Search for the cell housing the specified text and yield its [x, y] center coordinate. 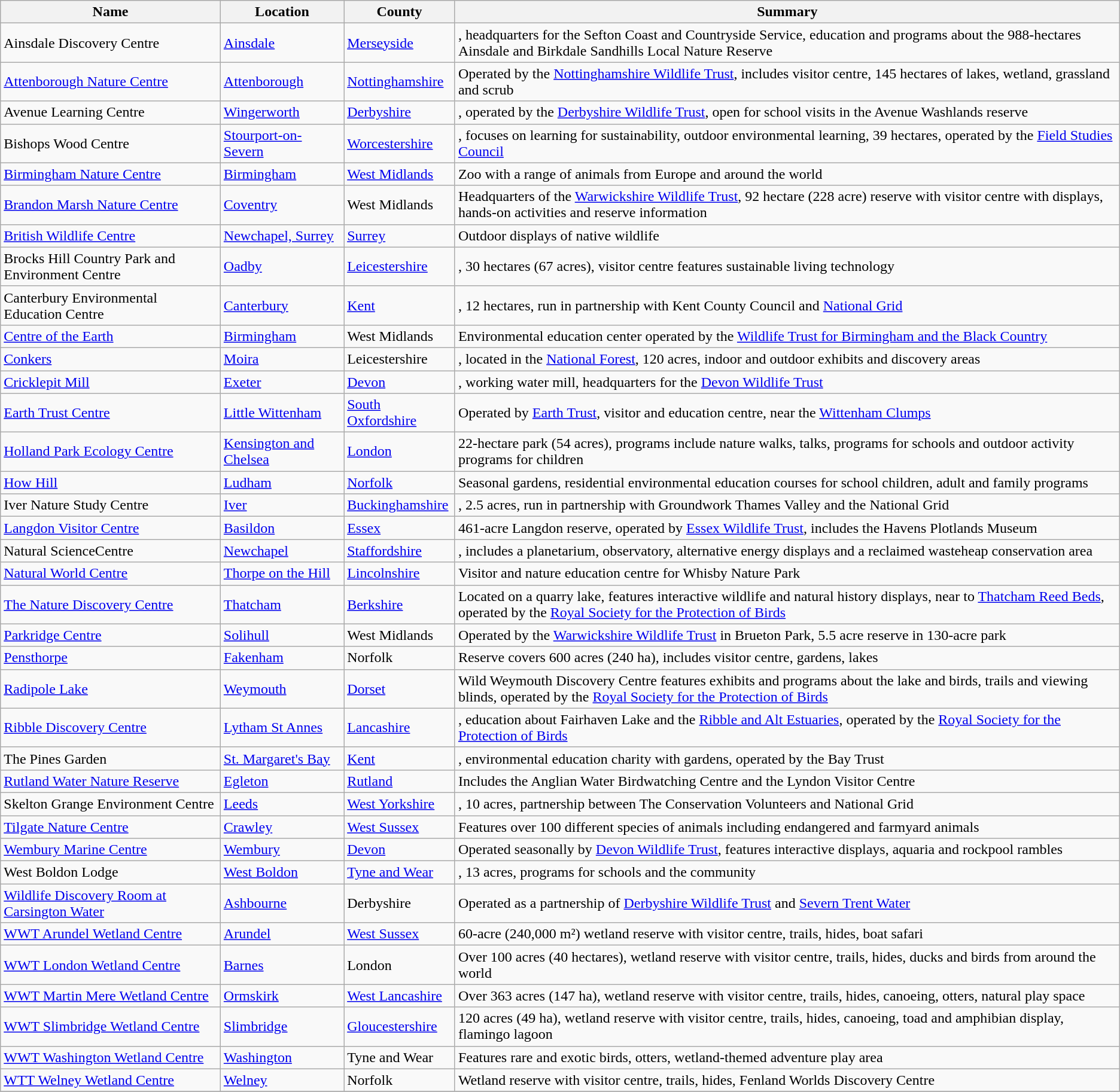
Includes the Anglian Water Birdwatching Centre and the Lyndon Visitor Centre [787, 781]
How Hill [111, 483]
Wembury [282, 850]
Natural ScienceCentre [111, 551]
St. Margaret's Bay [282, 758]
Buckinghamshire [400, 505]
Crawley [282, 827]
Visitor and nature education centre for Whisby Nature Park [787, 574]
Langdon Visitor Centre [111, 528]
West Yorkshire [400, 804]
Operated seasonally by Devon Wildlife Trust, features interactive displays, aquaria and rockpool rambles [787, 850]
Lincolnshire [400, 574]
Wingerworth [282, 112]
Natural World Centre [111, 574]
WTT Welney Wetland Centre [111, 1080]
Barnes [282, 965]
Canterbury Environmental Education Centre [111, 305]
Staffordshire [400, 551]
Features rare and exotic birds, otters, wetland-themed adventure play area [787, 1057]
Washington [282, 1057]
Wildlife Discovery Room at Carsington Water [111, 903]
Attenborough Nature Centre [111, 81]
Bishops Wood Centre [111, 144]
Location [282, 12]
Berkshire [400, 604]
22-hectare park (54 acres), programs include nature walks, talks, programs for schools and outdoor activity programs for children [787, 452]
, located in the National Forest, 120 acres, indoor and outdoor exhibits and discovery areas [787, 359]
Iver [282, 505]
West Lancashire [400, 996]
Pensthorpe [111, 658]
Operated by the Nottinghamshire Wildlife Trust, includes visitor centre, 145 hectares of lakes, wetland, grassland and scrub [787, 81]
Features over 100 different species of animals including endangered and farmyard animals [787, 827]
, includes a planetarium, observatory, alternative energy displays and a reclaimed wasteheap conservation area [787, 551]
South Oxfordshire [400, 413]
120 acres (49 ha), wetland reserve with visitor centre, trails, hides, canoeing, toad and amphibian display, flamingo lagoon [787, 1026]
Dorset [400, 689]
, 2.5 acres, run in partnership with Groundwork Thames Valley and the National Grid [787, 505]
Wembury Marine Centre [111, 850]
Basildon [282, 528]
County [400, 12]
Thatcham [282, 604]
Ainsdale [282, 43]
Brocks Hill Country Park and Environment Centre [111, 267]
Canterbury [282, 305]
461-acre Langdon reserve, operated by Essex Wildlife Trust, includes the Havens Plotlands Museum [787, 528]
Zoo with a range of animals from Europe and around the world [787, 174]
Operated by the Warwickshire Wildlife Trust in Brueton Park, 5.5 acre reserve in 130-acre park [787, 635]
Cricklepit Mill [111, 382]
Exeter [282, 382]
60-acre (240,000 m²) wetland reserve with visitor centre, trails, hides, boat safari [787, 934]
, 13 acres, programs for schools and the community [787, 873]
Gloucestershire [400, 1026]
Iver Nature Study Centre [111, 505]
, environmental education charity with gardens, operated by the Bay Trust [787, 758]
Weymouth [282, 689]
Moira [282, 359]
Operated as a partnership of Derbyshire Wildlife Trust and Severn Trent Water [787, 903]
Ormskirk [282, 996]
Skelton Grange Environment Centre [111, 804]
Little Wittenham [282, 413]
British Wildlife Centre [111, 236]
Seasonal gardens, residential environmental education courses for school children, adult and family programs [787, 483]
, 30 hectares (67 acres), visitor centre features sustainable living technology [787, 267]
Solihull [282, 635]
Oadby [282, 267]
, working water mill, headquarters for the Devon Wildlife Trust [787, 382]
Tilgate Nature Centre [111, 827]
Kensington and Chelsea [282, 452]
Leeds [282, 804]
Ludham [282, 483]
, operated by the Derbyshire Wildlife Trust, open for school visits in the Avenue Washlands reserve [787, 112]
Newchapel [282, 551]
Environmental education center operated by the Wildlife Trust for Birmingham and the Black Country [787, 336]
, focuses on learning for sustainability, outdoor environmental learning, 39 hectares, operated by the Field Studies Council [787, 144]
, 10 acres, partnership between The Conservation Volunteers and National Grid [787, 804]
Thorpe on the Hill [282, 574]
Over 363 acres (147 ha), wetland reserve with visitor centre, trails, hides, canoeing, otters, natural play space [787, 996]
Lytham St Annes [282, 727]
Welney [282, 1080]
Ainsdale Discovery Centre [111, 43]
Arundel [282, 934]
Essex [400, 528]
Brandon Marsh Nature Centre [111, 205]
Avenue Learning Centre [111, 112]
Attenborough [282, 81]
West Boldon Lodge [111, 873]
The Nature Discovery Centre [111, 604]
Rutland Water Nature Reserve [111, 781]
Summary [787, 12]
West Boldon [282, 873]
Worcestershire [400, 144]
WWT Washington Wetland Centre [111, 1057]
Wetland reserve with visitor centre, trails, hides, Fenland Worlds Discovery Centre [787, 1080]
Newchapel, Surrey [282, 236]
Holland Park Ecology Centre [111, 452]
Fakenham [282, 658]
Reserve covers 600 acres (240 ha), includes visitor centre, gardens, lakes [787, 658]
Birmingham Nature Centre [111, 174]
Name [111, 12]
Merseyside [400, 43]
Radipole Lake [111, 689]
Conkers [111, 359]
Stourport-on-Severn [282, 144]
WWT Slimbridge Wetland Centre [111, 1026]
Lancashire [400, 727]
Centre of the Earth [111, 336]
WWT Martin Mere Wetland Centre [111, 996]
Nottinghamshire [400, 81]
WWT Arundel Wetland Centre [111, 934]
Ashbourne [282, 903]
Over 100 acres (40 hectares), wetland reserve with visitor centre, trails, hides, ducks and birds from around the world [787, 965]
Operated by Earth Trust, visitor and education centre, near the Wittenham Clumps [787, 413]
Egleton [282, 781]
Ribble Discovery Centre [111, 727]
, 12 hectares, run in partnership with Kent County Council and National Grid [787, 305]
Parkridge Centre [111, 635]
Coventry [282, 205]
Outdoor displays of native wildlife [787, 236]
Slimbridge [282, 1026]
, education about Fairhaven Lake and the Ribble and Alt Estuaries, operated by the Royal Society for the Protection of Birds [787, 727]
Surrey [400, 236]
Rutland [400, 781]
Earth Trust Centre [111, 413]
The Pines Garden [111, 758]
WWT London Wetland Centre [111, 965]
